Locate the cell with the specified text and output its [X, Y] center coordinate. 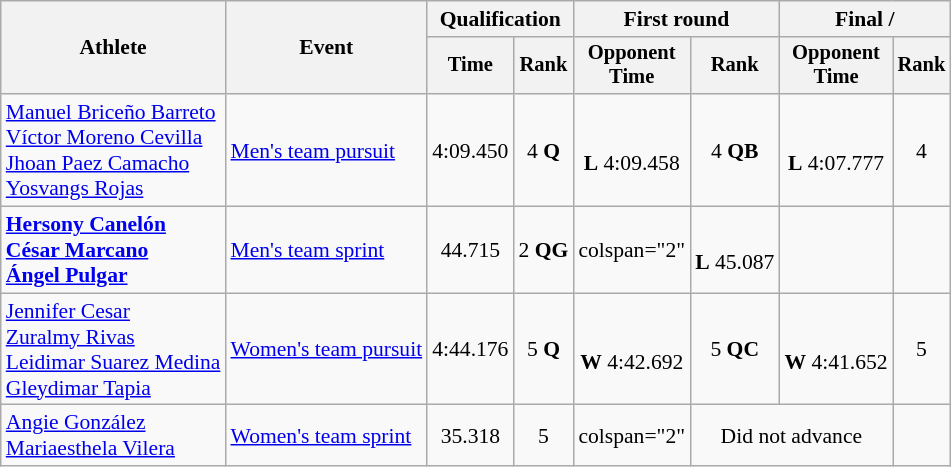
2 QG [543, 250]
35.318 [470, 436]
Women's team pursuit [326, 349]
Time [470, 66]
4 [922, 150]
4 Q [543, 150]
4:09.450 [470, 150]
W 4:42.692 [632, 349]
L 4:07.777 [836, 150]
5 QC [734, 349]
Women's team sprint [326, 436]
First round [676, 19]
44.715 [470, 250]
Men's team sprint [326, 250]
5 Q [543, 349]
Qualification [500, 19]
L 45.087 [734, 250]
L 4:09.458 [632, 150]
Jennifer CesarZuralmy RivasLeidimar Suarez MedinaGleydimar Tapia [114, 349]
4:44.176 [470, 349]
Event [326, 48]
Men's team pursuit [326, 150]
Angie GonzálezMariaesthela Vilera [114, 436]
Hersony CanelónCésar MarcanoÁngel Pulgar [114, 250]
Athlete [114, 48]
Final / [864, 19]
4 QB [734, 150]
W 4:41.652 [836, 349]
Did not advance [792, 436]
Manuel Briceño BarretoVíctor Moreno CevillaJhoan Paez CamachoYosvangs Rojas [114, 150]
